Identify which cell holds the provided text, then report its [x, y] central coordinate. 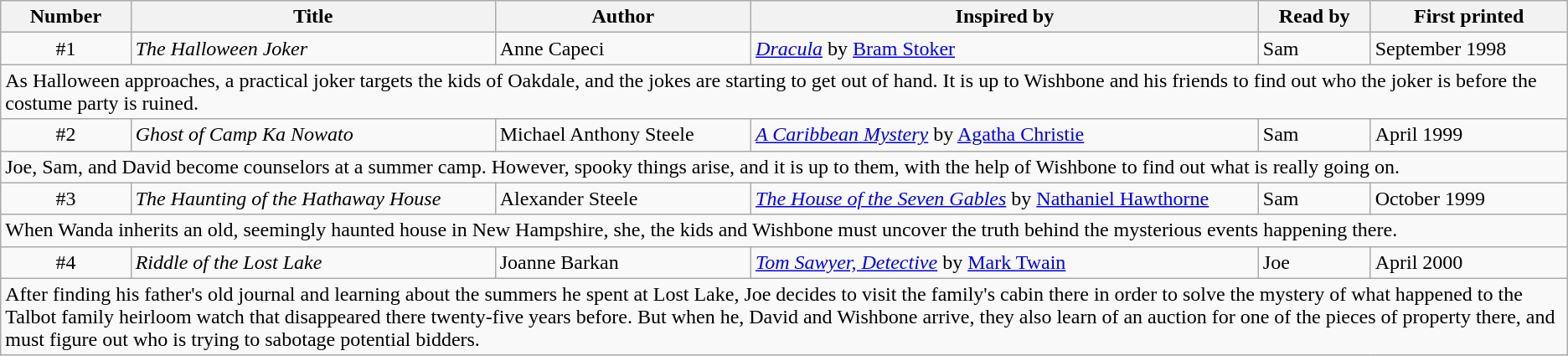
Joe [1314, 262]
Riddle of the Lost Lake [313, 262]
Alexander Steele [623, 199]
#4 [65, 262]
Inspired by [1005, 17]
Author [623, 17]
The Haunting of the Hathaway House [313, 199]
First printed [1469, 17]
#3 [65, 199]
The Halloween Joker [313, 49]
Tom Sawyer, Detective by Mark Twain [1005, 262]
October 1999 [1469, 199]
Ghost of Camp Ka Nowato [313, 135]
April 2000 [1469, 262]
#1 [65, 49]
April 1999 [1469, 135]
September 1998 [1469, 49]
The House of the Seven Gables by Nathaniel Hawthorne [1005, 199]
Title [313, 17]
Number [65, 17]
A Caribbean Mystery by Agatha Christie [1005, 135]
Dracula by Bram Stoker [1005, 49]
Read by [1314, 17]
Michael Anthony Steele [623, 135]
#2 [65, 135]
Anne Capeci [623, 49]
Joanne Barkan [623, 262]
